Detect which cell encompasses the target text, then output its [x, y] center coordinate. 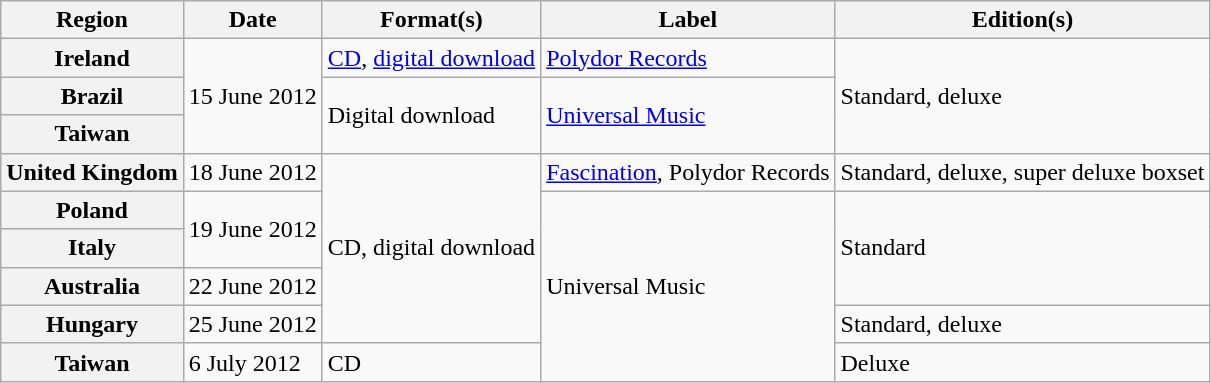
Italy [92, 248]
Ireland [92, 58]
15 June 2012 [252, 96]
United Kingdom [92, 172]
Region [92, 20]
CD [431, 362]
Label [688, 20]
6 July 2012 [252, 362]
22 June 2012 [252, 286]
Date [252, 20]
Format(s) [431, 20]
Australia [92, 286]
Standard [1022, 248]
Edition(s) [1022, 20]
Fascination, Polydor Records [688, 172]
Deluxe [1022, 362]
Brazil [92, 96]
Hungary [92, 324]
19 June 2012 [252, 229]
Poland [92, 210]
25 June 2012 [252, 324]
Standard, deluxe, super deluxe boxset [1022, 172]
18 June 2012 [252, 172]
Digital download [431, 115]
Polydor Records [688, 58]
